Capture the cell that displays the provided text and extract its (X, Y) central coordinate. 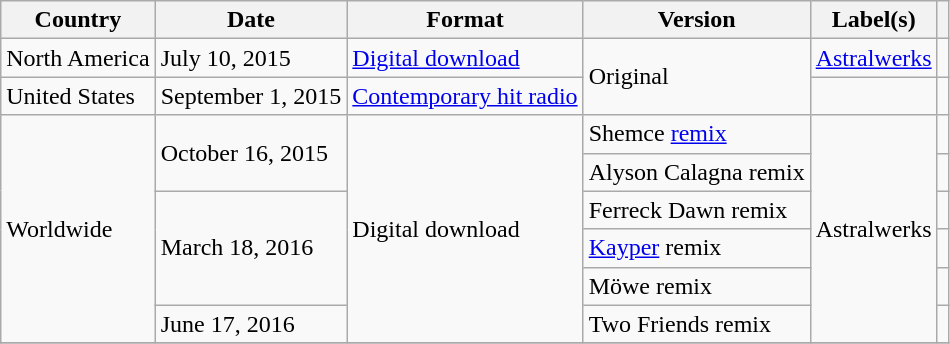
July 10, 2015 (251, 58)
Original (696, 77)
October 16, 2015 (251, 153)
North America (78, 58)
Alyson Calagna remix (696, 172)
Date (251, 20)
Worldwide (78, 229)
Contemporary hit radio (465, 96)
Version (696, 20)
Möwe remix (696, 286)
Kayper remix (696, 248)
Two Friends remix (696, 324)
March 18, 2016 (251, 248)
Label(s) (874, 20)
Format (465, 20)
Country (78, 20)
Ferreck Dawn remix (696, 210)
June 17, 2016 (251, 324)
United States (78, 96)
September 1, 2015 (251, 96)
Shemce remix (696, 134)
